Output the [X, Y] coordinate of the center of the cell containing the given text.  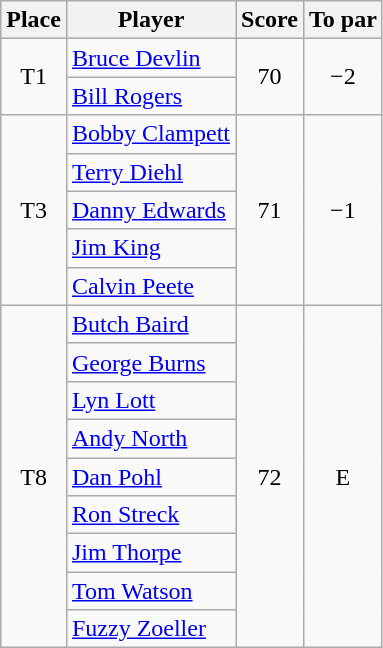
70 [270, 77]
71 [270, 210]
Bill Rogers [150, 96]
Bobby Clampett [150, 134]
E [342, 476]
Calvin Peete [150, 286]
Player [150, 20]
Tom Watson [150, 591]
Jim Thorpe [150, 553]
T1 [34, 77]
Score [270, 20]
George Burns [150, 362]
Fuzzy Zoeller [150, 629]
Place [34, 20]
Terry Diehl [150, 172]
−2 [342, 77]
72 [270, 476]
To par [342, 20]
Dan Pohl [150, 477]
Danny Edwards [150, 210]
Bruce Devlin [150, 58]
T3 [34, 210]
Jim King [150, 248]
Butch Baird [150, 324]
Lyn Lott [150, 400]
Ron Streck [150, 515]
−1 [342, 210]
Andy North [150, 438]
T8 [34, 476]
